Scan for the cell matching the given text and deliver its (x, y) coordinate at center. 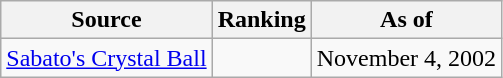
Ranking (262, 20)
Source (106, 20)
As of (406, 20)
November 4, 2002 (406, 58)
Sabato's Crystal Ball (106, 58)
